Locate the cell with the specified text and output its (X, Y) center coordinate. 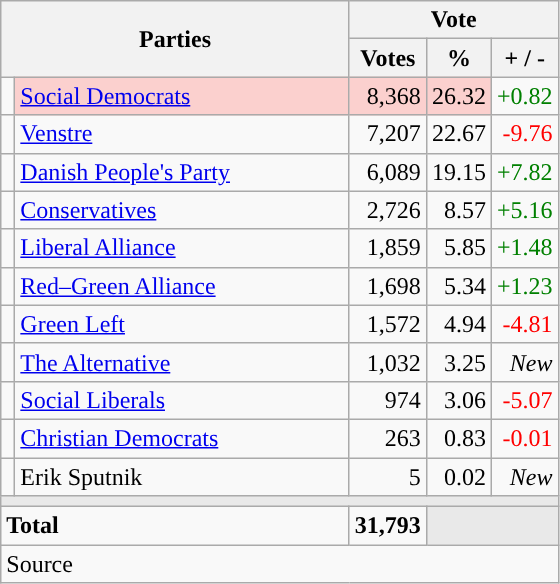
+1.23 (524, 286)
26.32 (458, 96)
+0.82 (524, 96)
-4.81 (524, 324)
+7.82 (524, 172)
19.15 (458, 172)
Red–Green Alliance (182, 286)
Social Liberals (182, 400)
8.57 (458, 210)
Source (280, 564)
3.06 (458, 400)
Votes (388, 58)
4.94 (458, 324)
5.85 (458, 248)
Social Democrats (182, 96)
% (458, 58)
Vote (454, 20)
1,698 (388, 286)
0.02 (458, 477)
263 (388, 438)
Parties (176, 39)
-5.07 (524, 400)
974 (388, 400)
+1.48 (524, 248)
31,793 (388, 526)
Christian Democrats (182, 438)
8,368 (388, 96)
3.25 (458, 362)
Danish People's Party (182, 172)
2,726 (388, 210)
5.34 (458, 286)
-9.76 (524, 134)
1,859 (388, 248)
Green Left (182, 324)
7,207 (388, 134)
22.67 (458, 134)
1,032 (388, 362)
Erik Sputnik (182, 477)
+5.16 (524, 210)
5 (388, 477)
Total (176, 526)
Venstre (182, 134)
6,089 (388, 172)
Conservatives (182, 210)
Liberal Alliance (182, 248)
The Alternative (182, 362)
1,572 (388, 324)
0.83 (458, 438)
+ / - (524, 58)
-0.01 (524, 438)
